Detect which cell encompasses the target text, then output its [x, y] center coordinate. 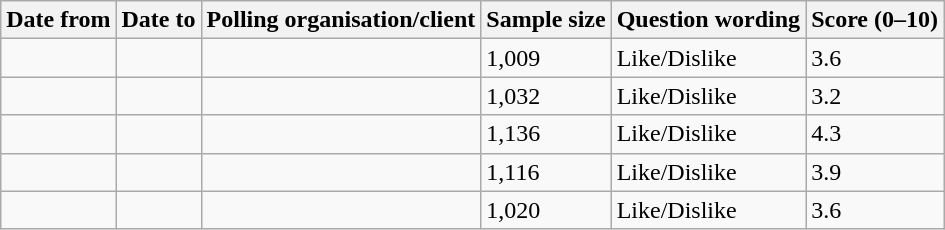
Score (0–10) [875, 20]
Question wording [708, 20]
4.3 [875, 134]
Polling organisation/client [341, 20]
1,136 [546, 134]
1,032 [546, 96]
3.9 [875, 172]
3.2 [875, 96]
1,009 [546, 58]
1,116 [546, 172]
Date from [58, 20]
Date to [158, 20]
1,020 [546, 210]
Sample size [546, 20]
